Capture the cell that displays the provided text and extract its [x, y] central coordinate. 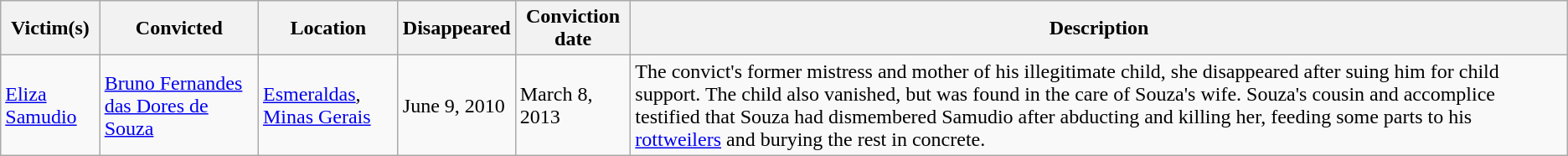
Convicted [179, 29]
Victim(s) [50, 29]
Disappeared [456, 29]
Bruno Fernandes das Dores de Souza [179, 106]
June 9, 2010 [456, 106]
Location [328, 29]
Esmeraldas, Minas Gerais [328, 106]
Description [1099, 29]
March 8, 2013 [573, 106]
Eliza Samudio [50, 106]
Conviction date [573, 29]
